Return the (x, y) coordinate for the center point of the cell that contains the specified text.  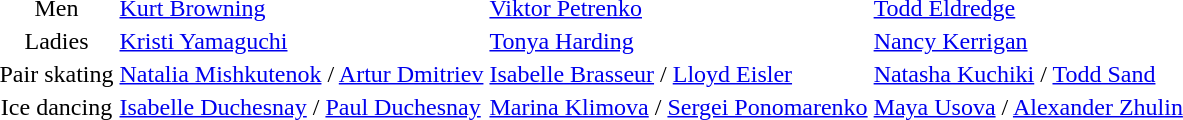
Kristi Yamaguchi (302, 41)
Natalia Mishkutenok / Artur Dmitriev (302, 74)
Tonya Harding (678, 41)
Isabelle Brasseur / Lloyd Eisler (678, 74)
